Output the [x, y] coordinate of the center of the cell containing the given text.  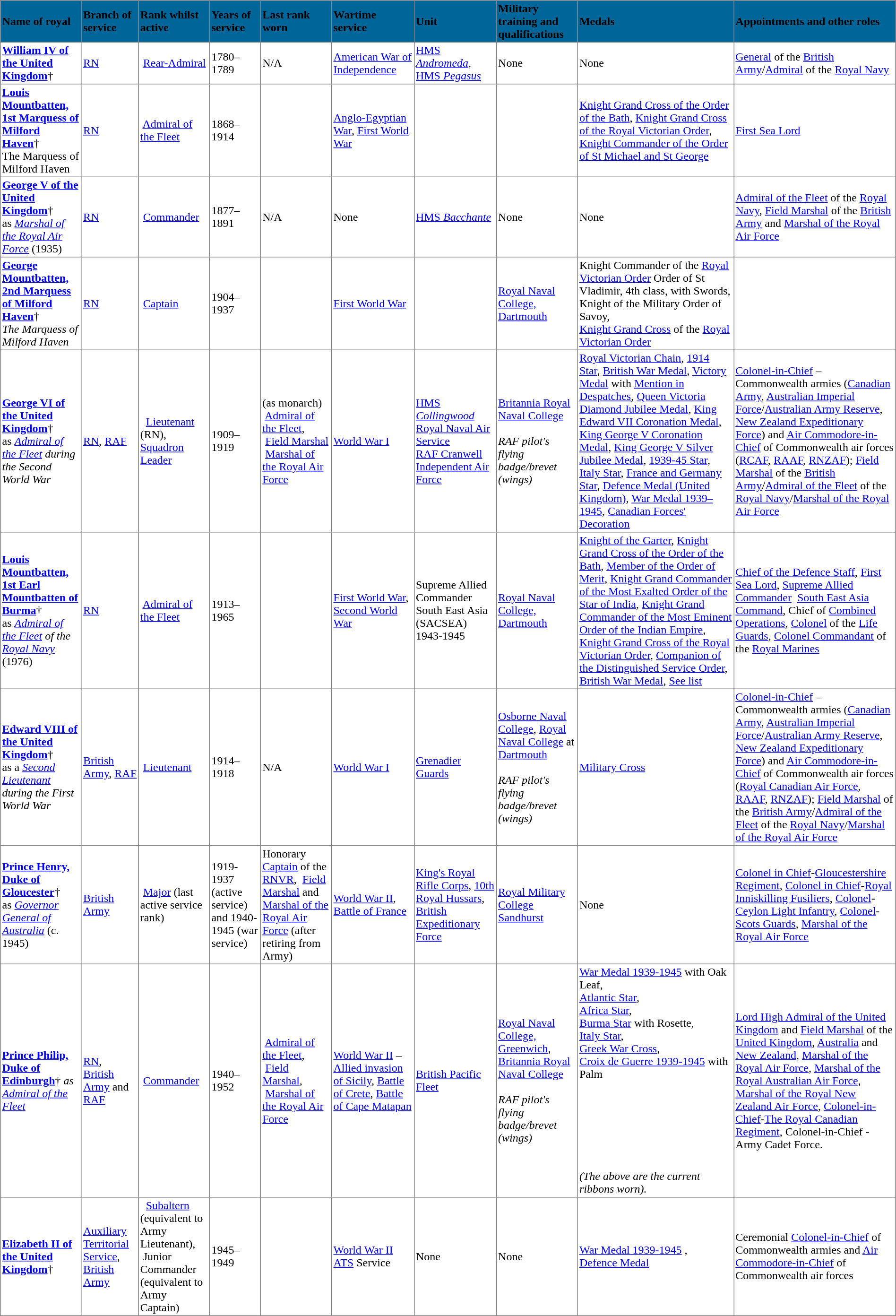
Osborne Naval College, Royal Naval College at DartmouthRAF pilot's flying badge/brevet (wings) [537, 767]
1919-1937 (active service) and 1940-1945 (war service) [235, 905]
Wartime service [373, 21]
Ceremonial Colonel-in-Chief of Commonwealth armies and Air Commodore-in-Chief of Commonwealth air forces [815, 1256]
1909–1919 [235, 441]
Prince Henry, Duke of Gloucester† as Governor General of Australia (c. 1945) [41, 905]
Military Cross [655, 767]
Admiral of the Fleet, Field Marshal, Marshal of the Royal Air Force [296, 1081]
Rear-Admiral [174, 63]
Name of royal [41, 21]
Louis Mountbatten, 1st Earl Mountbatten of Burma† as Admiral of the Fleet of the Royal Navy (1976) [41, 611]
RN, British Army and RAF [110, 1081]
British Army, RAF [110, 767]
First Sea Lord [815, 130]
George VI of the United Kingdom† as Admiral of the Fleet during the Second World War [41, 441]
British Pacific Fleet [455, 1081]
British Army [110, 905]
Prince Philip, Duke of Edinburgh† as Admiral of the Fleet [41, 1081]
George V of the United Kingdom† as Marshal of the Royal Air Force (1935) [41, 217]
Grenadier Guards [455, 767]
War Medal 1939-1945 , Defence Medal [655, 1256]
George Mountbatten, 2nd Marquess of Milford Haven† The Marquess of Milford Haven [41, 303]
Captain [174, 303]
Supreme Allied Commander South East Asia (SACSEA) 1943-1945 [455, 611]
Britannia Royal Naval CollegeRAF pilot's flying badge/brevet (wings) [537, 441]
1868–1914 [235, 130]
1913–1965 [235, 611]
HMS CollingwoodRoyal Naval Air ServiceRAF CranwellIndependent Air Force [455, 441]
Honorary Captain of the RNVR, Field Marshal and Marshal of the Royal Air Force (after retiring from Army) [296, 905]
First World War [373, 303]
1877–1891 [235, 217]
Major (last active service rank) [174, 905]
Louis Mountbatten, 1st Marquess of Milford Haven† The Marquess of Milford Haven [41, 130]
1945–1949 [235, 1256]
Anglo-Egyptian War, First World War [373, 130]
1904–1937 [235, 303]
World War II – Allied invasion of Sicily, Battle of Crete, Battle of Cape Matapan [373, 1081]
American War of Independence [373, 63]
Unit [455, 21]
Rank whilst active [174, 21]
William IV of the United Kingdom† [41, 63]
World War II ATS Service [373, 1256]
HMS Bacchante [455, 217]
Auxiliary Territorial Service, British Army [110, 1256]
Admiral of the Fleet of the Royal Navy, Field Marshal of the British Army and Marshal of the Royal Air Force [815, 217]
1914–1918 [235, 767]
Royal Military College Sandhurst [537, 905]
Military training and qualifications [537, 21]
Lieutenant [174, 767]
Branch of service [110, 21]
King's Royal Rifle Corps, 10th Royal Hussars, British Expeditionary Force [455, 905]
Lieutenant (RN), Squadron Leader [174, 441]
HMS Andromeda, HMS Pegasus [455, 63]
World War II, Battle of France [373, 905]
Medals [655, 21]
RN, RAF [110, 441]
Subaltern (equivalent to Army Lieutenant), Junior Commander (equivalent to Army Captain) [174, 1256]
First World War, Second World War [373, 611]
Last rank worn [296, 21]
1780–1789 [235, 63]
Appointments and other roles [815, 21]
Elizabeth II of the United Kingdom† [41, 1256]
Years of service [235, 21]
General of the British Army/Admiral of the Royal Navy [815, 63]
Edward VIII of the United Kingdom† as a Second Lieutenant during the First World War [41, 767]
Royal Naval College, Greenwich, Britannia Royal Naval CollegeRAF pilot's flying badge/brevet (wings) [537, 1081]
(as monarch) Admiral of the Fleet, Field Marshal Marshal of the Royal Air Force [296, 441]
1940–1952 [235, 1081]
